From the cell containing the given text, extract its center point as (X, Y) coordinate. 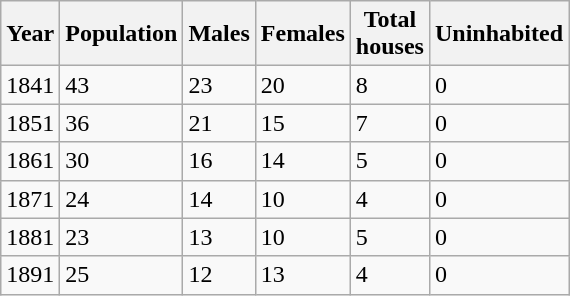
20 (302, 85)
15 (302, 123)
Uninhabited (498, 34)
1851 (30, 123)
1881 (30, 237)
21 (219, 123)
7 (390, 123)
24 (122, 199)
36 (122, 123)
8 (390, 85)
Totalhouses (390, 34)
1891 (30, 275)
12 (219, 275)
Females (302, 34)
16 (219, 161)
Males (219, 34)
1841 (30, 85)
1871 (30, 199)
Population (122, 34)
1861 (30, 161)
Year (30, 34)
25 (122, 275)
43 (122, 85)
30 (122, 161)
